Return [x, y] of the center of cell containing provided text 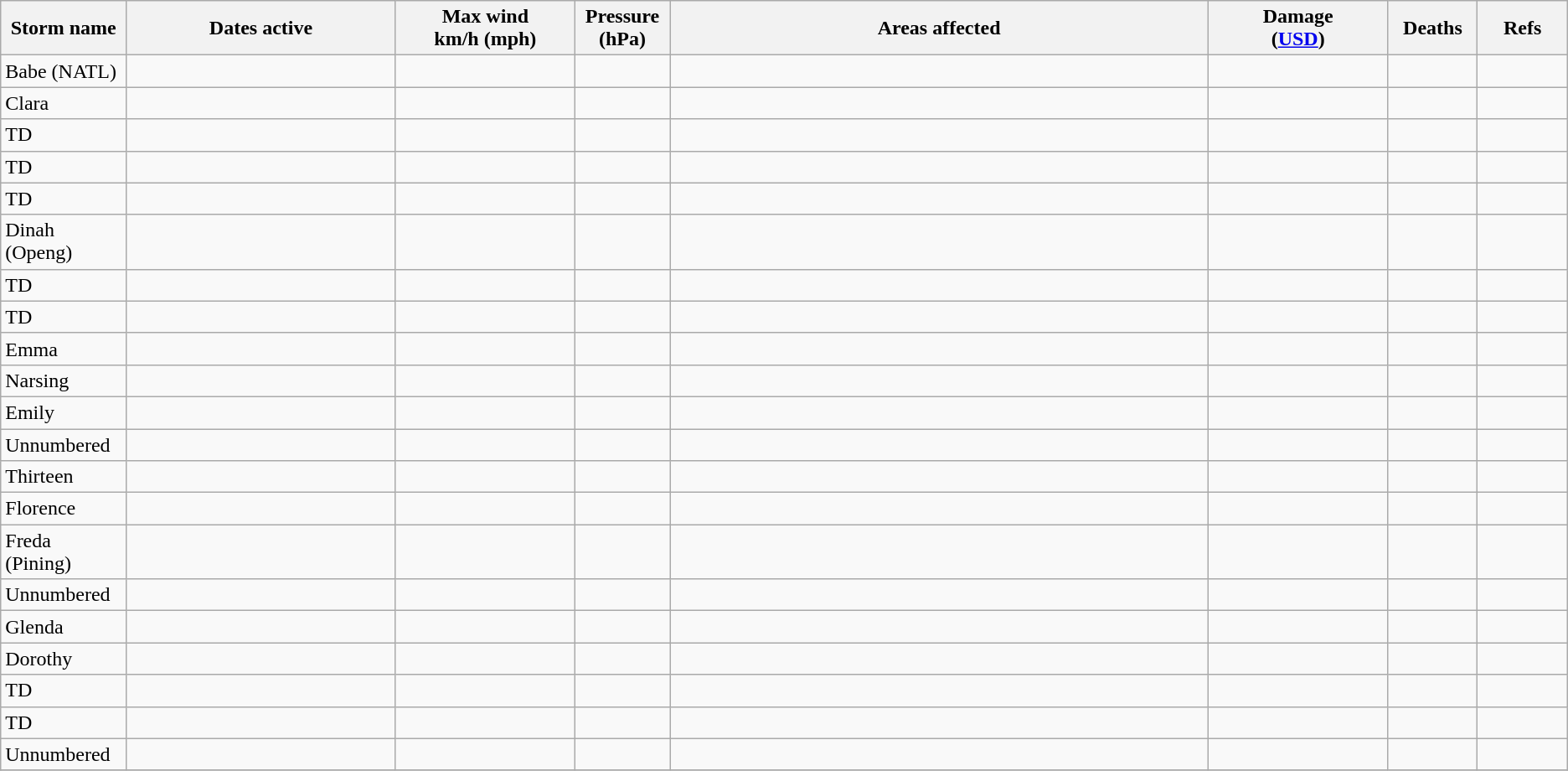
Emma [64, 349]
Glenda [64, 627]
Babe (NATL) [64, 71]
Pressure(hPa) [622, 28]
Refs [1523, 28]
Storm name [64, 28]
Emily [64, 412]
Freda (Pining) [64, 551]
Thirteen [64, 477]
Dinah (Openg) [64, 241]
Dorothy [64, 659]
Narsing [64, 380]
Dates active [261, 28]
Deaths [1432, 28]
Max windkm/h (mph) [485, 28]
Clara [64, 103]
Damage(USD) [1298, 28]
Florence [64, 509]
Areas affected [940, 28]
